Output the (x, y) coordinate of the center of the cell containing the given text.  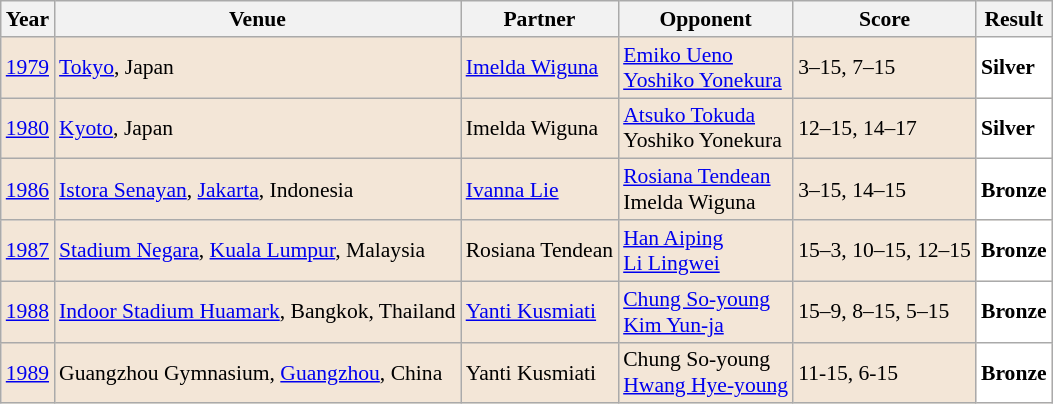
Indoor Stadium Huamark, Bangkok, Thailand (258, 312)
1979 (28, 68)
1987 (28, 250)
Rosiana Tendean Imelda Wiguna (706, 190)
Stadium Negara, Kuala Lumpur, Malaysia (258, 250)
Guangzhou Gymnasium, Guangzhou, China (258, 372)
11-15, 6-15 (884, 372)
Ivanna Lie (540, 190)
Tokyo, Japan (258, 68)
Istora Senayan, Jakarta, Indonesia (258, 190)
Partner (540, 19)
1986 (28, 190)
3–15, 14–15 (884, 190)
Venue (258, 19)
1989 (28, 372)
1988 (28, 312)
Kyoto, Japan (258, 128)
Atsuko Tokuda Yoshiko Yonekura (706, 128)
Chung So-young Hwang Hye-young (706, 372)
Opponent (706, 19)
Result (1014, 19)
Han Aiping Li Lingwei (706, 250)
1980 (28, 128)
15–3, 10–15, 12–15 (884, 250)
Chung So-young Kim Yun-ja (706, 312)
Rosiana Tendean (540, 250)
3–15, 7–15 (884, 68)
Year (28, 19)
Score (884, 19)
12–15, 14–17 (884, 128)
15–9, 8–15, 5–15 (884, 312)
Emiko Ueno Yoshiko Yonekura (706, 68)
